Extract the (X, Y) coordinate from the center of the cell holding the provided text.  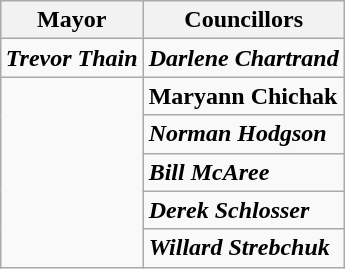
Trevor Thain (72, 58)
Willard Strebchuk (244, 248)
Bill McAree (244, 172)
Darlene Chartrand (244, 58)
Derek Schlosser (244, 210)
Mayor (72, 20)
Maryann Chichak (244, 96)
Norman Hodgson (244, 134)
Councillors (244, 20)
